Scan for the cell matching the given text and deliver its [x, y] coordinate at center. 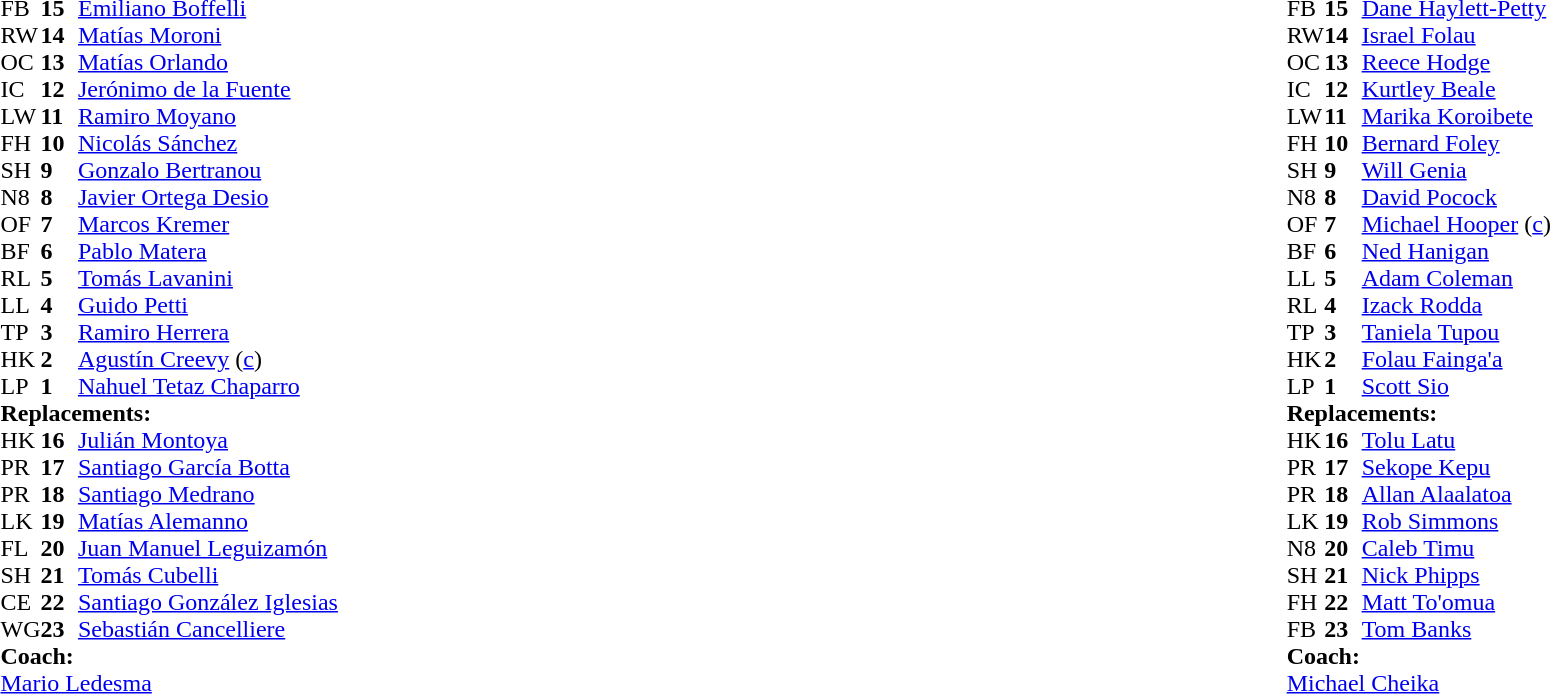
Matías Moroni [208, 36]
Juan Manuel Leguizamón [208, 548]
Gonzalo Bertranou [208, 170]
FB [1306, 630]
Tomás Lavanini [208, 278]
Coach: [168, 656]
WG [20, 630]
Sebastián Cancelliere [208, 630]
Pablo Matera [208, 252]
Nicolás Sánchez [208, 144]
Javier Ortega Desio [208, 198]
Julián Montoya [208, 440]
Tomás Cubelli [208, 576]
Santiago Medrano [208, 494]
Ramiro Herrera [208, 332]
Marcos Kremer [208, 224]
Nahuel Tetaz Chaparro [208, 386]
Matías Alemanno [208, 522]
Ramiro Moyano [208, 116]
FL [20, 548]
Matías Orlando [208, 62]
Santiago García Botta [208, 468]
Guido Petti [208, 306]
Agustín Creevy (c) [208, 360]
CE [20, 602]
Santiago González Iglesias [208, 602]
Replacements: [168, 414]
Jerónimo de la Fuente [208, 90]
